Find where the given text appears and provide that cell's center as [x, y] coordinate. 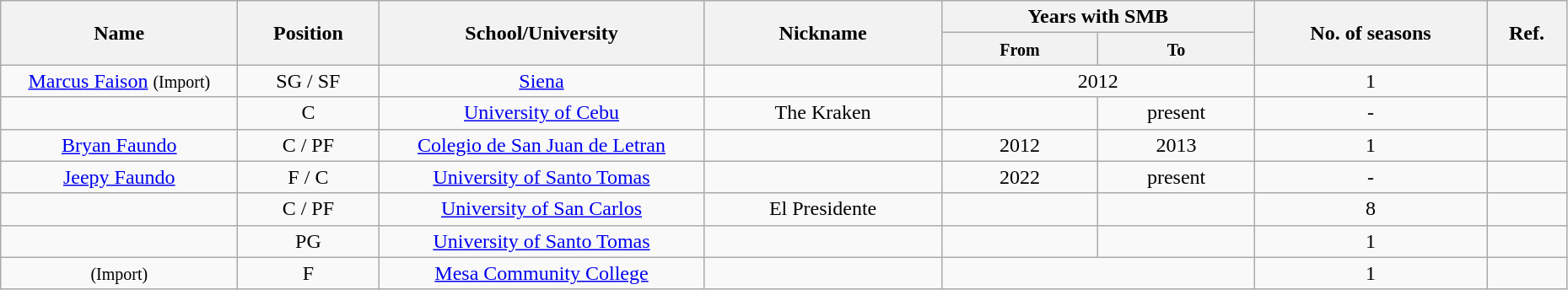
No. of seasons [1370, 33]
F [309, 273]
(Import) [120, 273]
Nickname [823, 33]
8 [1370, 209]
Siena [542, 81]
Ref. [1527, 33]
Years with SMB [1098, 17]
Position [309, 33]
To [1177, 49]
Mesa Community College [542, 273]
Bryan Faundo [120, 145]
Jeepy Faundo [120, 177]
C [309, 113]
2013 [1177, 145]
F / C [309, 177]
School/University [542, 33]
SG / SF [309, 81]
The Kraken [823, 113]
El Presidente [823, 209]
University of San Carlos [542, 209]
Colegio de San Juan de Letran [542, 145]
PG [309, 241]
University of Cebu [542, 113]
2022 [1020, 177]
Marcus Faison (Import) [120, 81]
Name [120, 33]
From [1020, 49]
